Determine the [X, Y] coordinate at the center of the cell enclosing the given text.  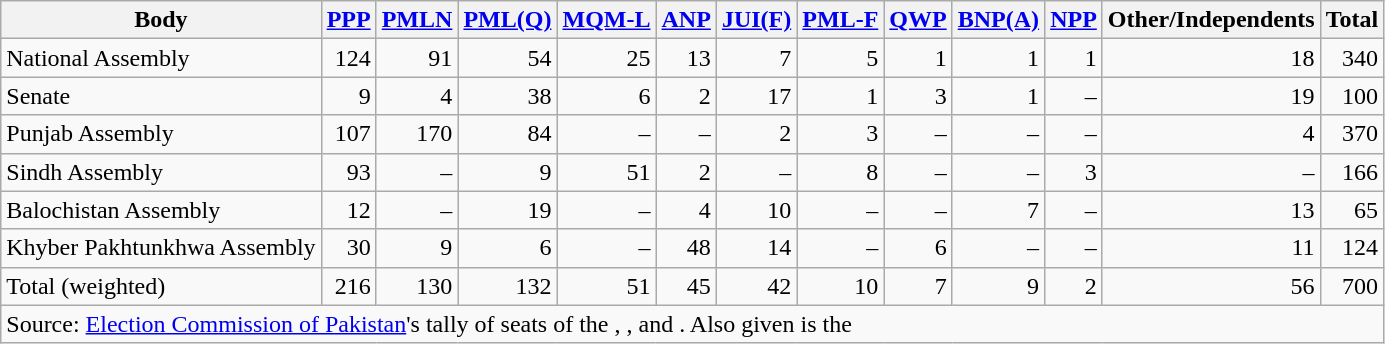
18 [1211, 58]
170 [417, 134]
MQM-L [606, 20]
54 [508, 58]
17 [756, 96]
PML(Q) [508, 20]
370 [1352, 134]
42 [756, 286]
ANP [686, 20]
Other/Independents [1211, 20]
PPP [348, 20]
30 [348, 248]
100 [1352, 96]
166 [1352, 172]
65 [1352, 210]
Balochistan Assembly [161, 210]
25 [606, 58]
12 [348, 210]
48 [686, 248]
Source: Election Commission of Pakistan's tally of seats of the , , and . Also given is the [692, 324]
340 [1352, 58]
Total (weighted) [161, 286]
PML-F [840, 20]
8 [840, 172]
700 [1352, 286]
84 [508, 134]
National Assembly [161, 58]
BNP(A) [998, 20]
132 [508, 286]
45 [686, 286]
93 [348, 172]
14 [756, 248]
Punjab Assembly [161, 134]
PMLN [417, 20]
Total [1352, 20]
QWP [918, 20]
Body [161, 20]
91 [417, 58]
11 [1211, 248]
Senate [161, 96]
56 [1211, 286]
130 [417, 286]
Khyber Pakhtunkhwa Assembly [161, 248]
Sindh Assembly [161, 172]
216 [348, 286]
5 [840, 58]
107 [348, 134]
NPP [1074, 20]
JUI(F) [756, 20]
38 [508, 96]
